Search for the cell housing the specified text and yield its (x, y) center coordinate. 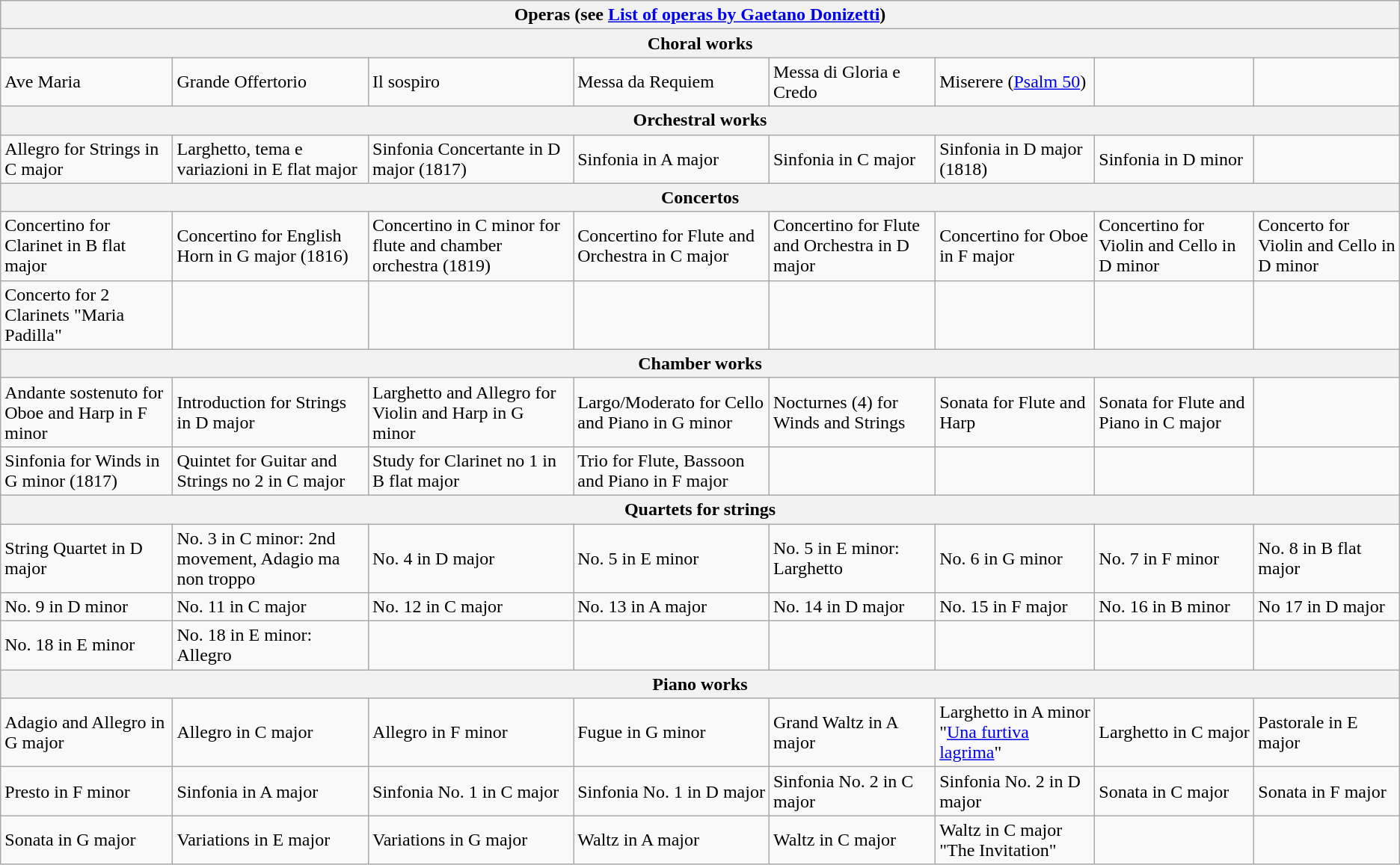
Grande Offertorio (271, 82)
Quintet for Guitar and Strings no 2 in C major (271, 471)
Messa di Gloria e Credo (852, 82)
No 17 in D major (1327, 607)
Sonata in C major (1174, 791)
Pastorale in E major (1327, 733)
Orchestral works (700, 120)
Sinfonia for Winds in G minor (1817) (87, 471)
Fugue in G minor (672, 733)
No. 4 in D major (471, 558)
Allegro in F minor (471, 733)
No. 7 in F minor (1174, 558)
Il sospiro (471, 82)
Chamber works (700, 363)
No. 16 in B minor (1174, 607)
Concerto for Violin and Cello in D minor (1327, 246)
Largo/Moderato for Cello and Piano in G minor (672, 412)
Allegro for Strings in C major (87, 158)
Piano works (700, 684)
No. 18 in E minor (87, 646)
Sonata in G major (87, 840)
Sinfonia in C major (852, 158)
Sinfonia in D minor (1174, 158)
No. 5 in E minor: Larghetto (852, 558)
Larghetto in C major (1174, 733)
Sonata for Flute and Harp (1016, 412)
No. 13 in A major (672, 607)
Concertino for Oboe in F major (1016, 246)
Waltz in A major (672, 840)
Allegro in C major (271, 733)
No. 11 in C major (271, 607)
Concerto for 2 Clarinets "Maria Padilla" (87, 315)
No. 8 in B flat major (1327, 558)
Messa da Requiem (672, 82)
Concertino for Flute and Orchestra in C major (672, 246)
Concertino in C minor for flute and chamber orchestra (1819) (471, 246)
Study for Clarinet no 1 in B flat major (471, 471)
Sinfonia No. 1 in C major (471, 791)
No. 15 in F major (1016, 607)
Grand Waltz in A major (852, 733)
Larghetto in A minor "Una furtiva lagrima" (1016, 733)
No. 12 in C major (471, 607)
Sonata in F major (1327, 791)
No. 3 in C minor: 2nd movement, Adagio ma non troppo (271, 558)
String Quartet in D major (87, 558)
Introduction for Strings in D major (271, 412)
No. 14 in D major (852, 607)
Presto in F minor (87, 791)
Sinfonia No. 2 in D major (1016, 791)
Choral works (700, 43)
Concertino for English Horn in G major (1816) (271, 246)
Ave Maria (87, 82)
Concertino for Violin and Cello in D minor (1174, 246)
Sinfonia Concertante in D major (1817) (471, 158)
Variations in G major (471, 840)
No. 6 in G minor (1016, 558)
Nocturnes (4) for Winds and Strings (852, 412)
Adagio and Allegro in G major (87, 733)
Trio for Flute, Bassoon and Piano in F major (672, 471)
Variations in E major (271, 840)
No. 9 in D minor (87, 607)
No. 5 in E minor (672, 558)
Waltz in C major "The Invitation" (1016, 840)
Larghetto and Allegro for Violin and Harp in G minor (471, 412)
Waltz in C major (852, 840)
Sinfonia No. 1 in D major (672, 791)
Andante sostenuto for Oboe and Harp in F minor (87, 412)
Miserere (Psalm 50) (1016, 82)
Concertino for Clarinet in B flat major (87, 246)
Sinfonia No. 2 in C major (852, 791)
No. 18 in E minor: Allegro (271, 646)
Quartets for strings (700, 509)
Sonata for Flute and Piano in C major (1174, 412)
Sinfonia in D major (1818) (1016, 158)
Concertos (700, 197)
Concertino for Flute and Orchestra in D major (852, 246)
Operas (see List of operas by Gaetano Donizetti) (700, 15)
Larghetto, tema e variazioni in E flat major (271, 158)
